Provide the (X, Y) coordinate of the cell's center where the given text is located.  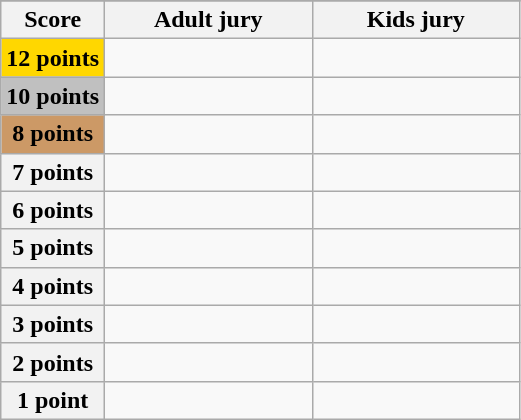
12 points (53, 58)
Kids jury (416, 20)
10 points (53, 96)
Score (53, 20)
Adult jury (209, 20)
5 points (53, 248)
6 points (53, 210)
1 point (53, 400)
8 points (53, 134)
3 points (53, 324)
2 points (53, 362)
4 points (53, 286)
7 points (53, 172)
